Search for the cell housing the specified text and yield its [X, Y] center coordinate. 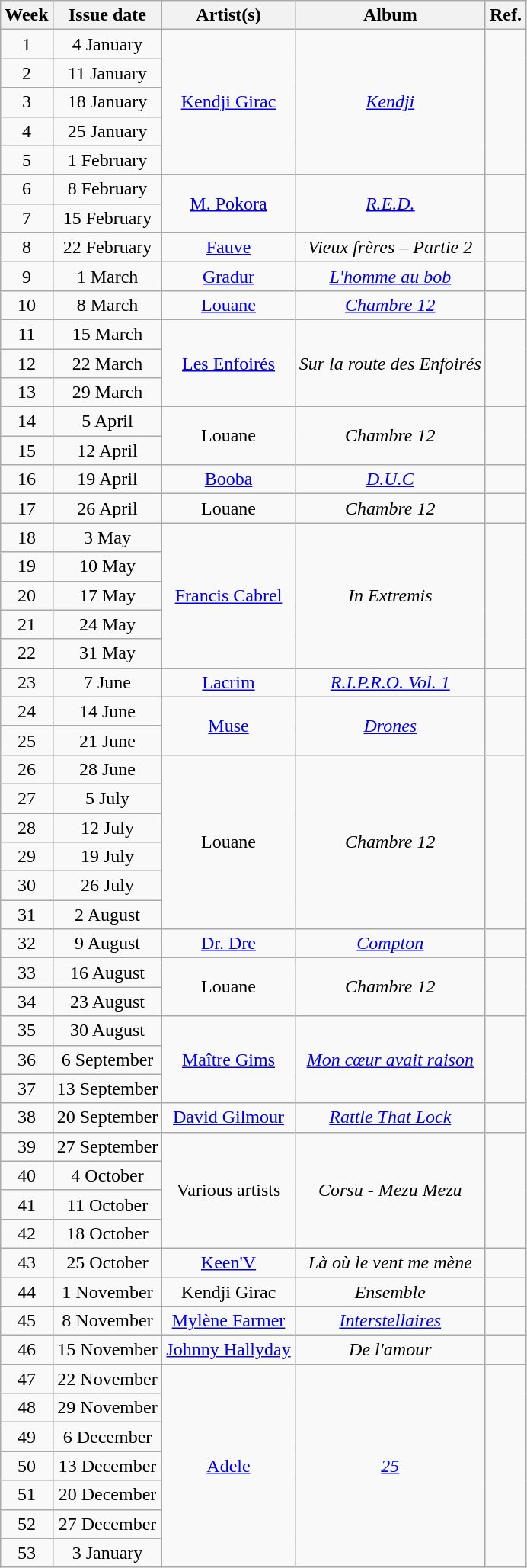
22 February [107, 247]
42 [27, 1233]
25 October [107, 1262]
1 [27, 44]
11 [27, 334]
51 [27, 1495]
37 [27, 1089]
50 [27, 1466]
Ref. [506, 15]
29 [27, 857]
Maître Gims [228, 1060]
Kendji [390, 102]
27 September [107, 1146]
31 [27, 915]
1 November [107, 1292]
22 [27, 653]
44 [27, 1292]
36 [27, 1060]
18 October [107, 1233]
5 [27, 160]
Week [27, 15]
23 August [107, 1002]
47 [27, 1379]
Artist(s) [228, 15]
27 [27, 798]
David Gilmour [228, 1117]
Là où le vent me mène [390, 1262]
Interstellaires [390, 1321]
Compton [390, 944]
38 [27, 1117]
28 June [107, 769]
R.E.D. [390, 204]
34 [27, 1002]
1 February [107, 160]
Fauve [228, 247]
Keen'V [228, 1262]
12 [27, 364]
39 [27, 1146]
28 [27, 827]
3 January [107, 1553]
16 August [107, 973]
13 [27, 393]
41 [27, 1204]
12 July [107, 827]
Album [390, 15]
15 November [107, 1350]
22 March [107, 364]
1 March [107, 276]
Lacrim [228, 682]
15 March [107, 334]
9 August [107, 944]
Ensemble [390, 1292]
Mon cœur avait raison [390, 1060]
3 [27, 102]
14 June [107, 711]
19 July [107, 857]
25 January [107, 131]
24 May [107, 624]
24 [27, 711]
40 [27, 1175]
43 [27, 1262]
Booba [228, 479]
9 [27, 276]
Mylène Farmer [228, 1321]
20 September [107, 1117]
In Extremis [390, 595]
Johnny Hallyday [228, 1350]
4 January [107, 44]
27 December [107, 1524]
D.U.C [390, 479]
6 December [107, 1437]
16 [27, 479]
13 September [107, 1089]
33 [27, 973]
32 [27, 944]
45 [27, 1321]
6 September [107, 1060]
De l'amour [390, 1350]
Various artists [228, 1190]
30 August [107, 1031]
49 [27, 1437]
Corsu - Mezu Mezu [390, 1190]
18 [27, 537]
5 April [107, 422]
8 [27, 247]
Francis Cabrel [228, 595]
8 November [107, 1321]
20 December [107, 1495]
7 June [107, 682]
7 [27, 218]
21 [27, 624]
30 [27, 886]
6 [27, 189]
L'homme au bob [390, 276]
17 May [107, 595]
Issue date [107, 15]
29 March [107, 393]
48 [27, 1408]
3 May [107, 537]
31 May [107, 653]
8 February [107, 189]
12 April [107, 451]
Adele [228, 1466]
8 March [107, 305]
5 July [107, 798]
21 June [107, 740]
35 [27, 1031]
29 November [107, 1408]
Rattle That Lock [390, 1117]
52 [27, 1524]
46 [27, 1350]
17 [27, 508]
Dr. Dre [228, 944]
Muse [228, 726]
19 April [107, 479]
19 [27, 566]
11 October [107, 1204]
2 August [107, 915]
M. Pokora [228, 204]
13 December [107, 1466]
18 January [107, 102]
Gradur [228, 276]
15 [27, 451]
4 [27, 131]
26 April [107, 508]
4 October [107, 1175]
2 [27, 73]
Sur la route des Enfoirés [390, 363]
R.I.P.R.O. Vol. 1 [390, 682]
11 January [107, 73]
26 July [107, 886]
20 [27, 595]
15 February [107, 218]
10 May [107, 566]
14 [27, 422]
Drones [390, 726]
53 [27, 1553]
10 [27, 305]
Les Enfoirés [228, 363]
22 November [107, 1379]
23 [27, 682]
Vieux frères – Partie 2 [390, 247]
26 [27, 769]
